Provide the (x, y) coordinate of the cell's center where the given text is located.  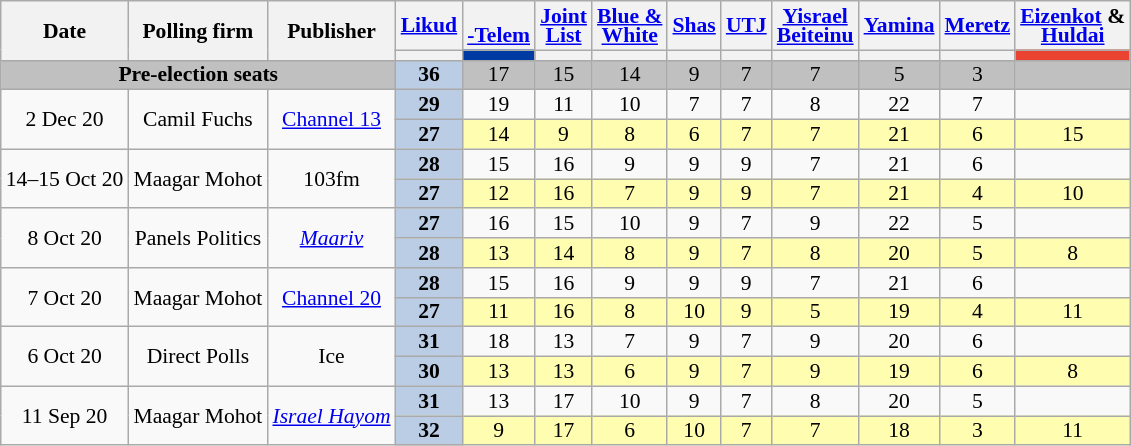
Maariv (331, 238)
-Telem (498, 26)
103fm (331, 178)
36 (430, 75)
11 Sep 20 (65, 416)
Ice (331, 356)
UTJ (746, 26)
YisraelBeiteinu (816, 26)
Eizenkot & Huldai (1072, 26)
Yamina (900, 26)
8 Oct 20 (65, 238)
12 (498, 194)
30 (430, 372)
Shas (694, 26)
Panels Politics (198, 238)
7 Oct 20 (65, 298)
JointList (564, 26)
Channel 20 (331, 298)
Direct Polls (198, 356)
Israel Hayom (331, 416)
Meretz (978, 26)
Date (65, 30)
Channel 13 (331, 120)
2 Dec 20 (65, 120)
14–15 Oct 20 (65, 178)
Pre-election seats (198, 75)
29 (430, 105)
Polling firm (198, 30)
Blue &White (630, 26)
Publisher (331, 30)
Camil Fuchs (198, 120)
6 Oct 20 (65, 356)
32 (430, 431)
Likud (430, 26)
